From the cell containing the given text, extract its center point as [X, Y] coordinate. 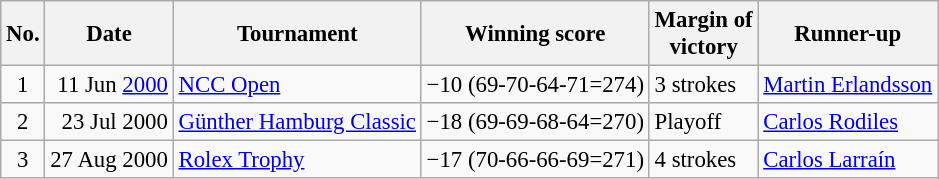
1 [23, 85]
3 [23, 160]
Tournament [297, 34]
Runner-up [848, 34]
Martin Erlandsson [848, 85]
Carlos Larraín [848, 160]
No. [23, 34]
Günther Hamburg Classic [297, 122]
Playoff [704, 122]
−18 (69-69-68-64=270) [535, 122]
3 strokes [704, 85]
Date [109, 34]
Margin ofvictory [704, 34]
Carlos Rodiles [848, 122]
4 strokes [704, 160]
Rolex Trophy [297, 160]
11 Jun 2000 [109, 85]
NCC Open [297, 85]
−10 (69-70-64-71=274) [535, 85]
−17 (70-66-66-69=271) [535, 160]
2 [23, 122]
27 Aug 2000 [109, 160]
Winning score [535, 34]
23 Jul 2000 [109, 122]
